Return the (X, Y) coordinate for the center point of the cell that contains the specified text.  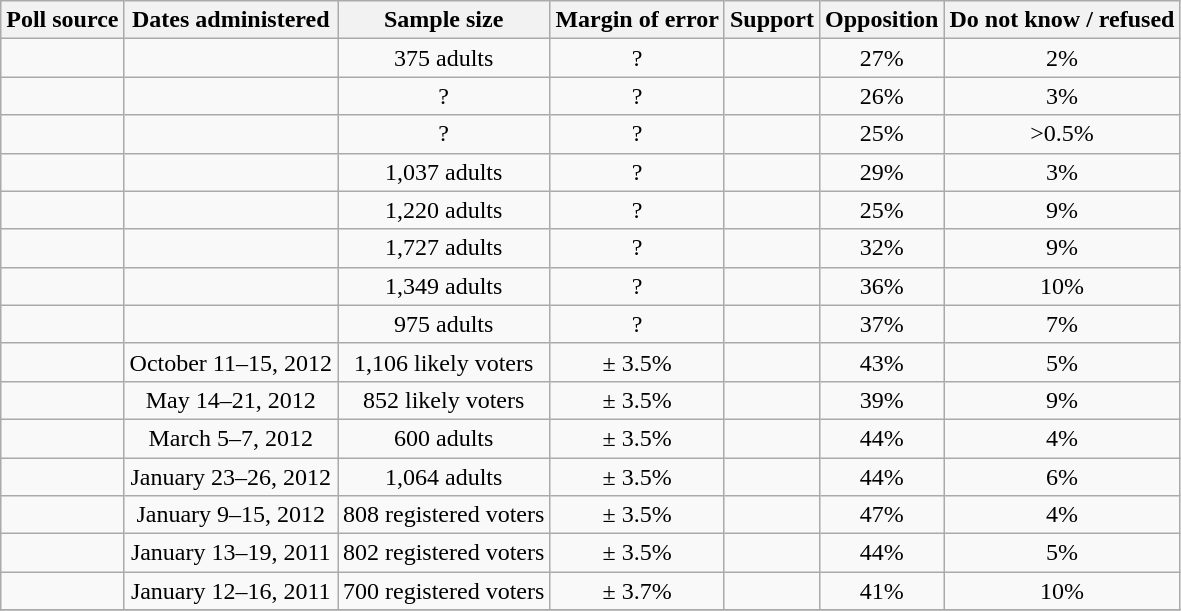
Poll source (62, 20)
Sample size (444, 20)
27% (882, 58)
41% (882, 591)
Support (772, 20)
January 23–26, 2012 (230, 477)
± 3.7% (638, 591)
852 likely voters (444, 400)
600 adults (444, 438)
January 13–19, 2011 (230, 553)
1,064 adults (444, 477)
1,106 likely voters (444, 362)
7% (1062, 324)
1,220 adults (444, 210)
March 5–7, 2012 (230, 438)
January 9–15, 2012 (230, 515)
700 registered voters (444, 591)
808 registered voters (444, 515)
36% (882, 286)
>0.5% (1062, 134)
Opposition (882, 20)
1,037 adults (444, 172)
May 14–21, 2012 (230, 400)
January 12–16, 2011 (230, 591)
Margin of error (638, 20)
Dates administered (230, 20)
1,349 adults (444, 286)
375 adults (444, 58)
43% (882, 362)
29% (882, 172)
47% (882, 515)
32% (882, 248)
802 registered voters (444, 553)
1,727 adults (444, 248)
2% (1062, 58)
6% (1062, 477)
October 11–15, 2012 (230, 362)
975 adults (444, 324)
37% (882, 324)
39% (882, 400)
Do not know / refused (1062, 20)
26% (882, 96)
